Find where the given text appears and provide that cell's center as [x, y] coordinate. 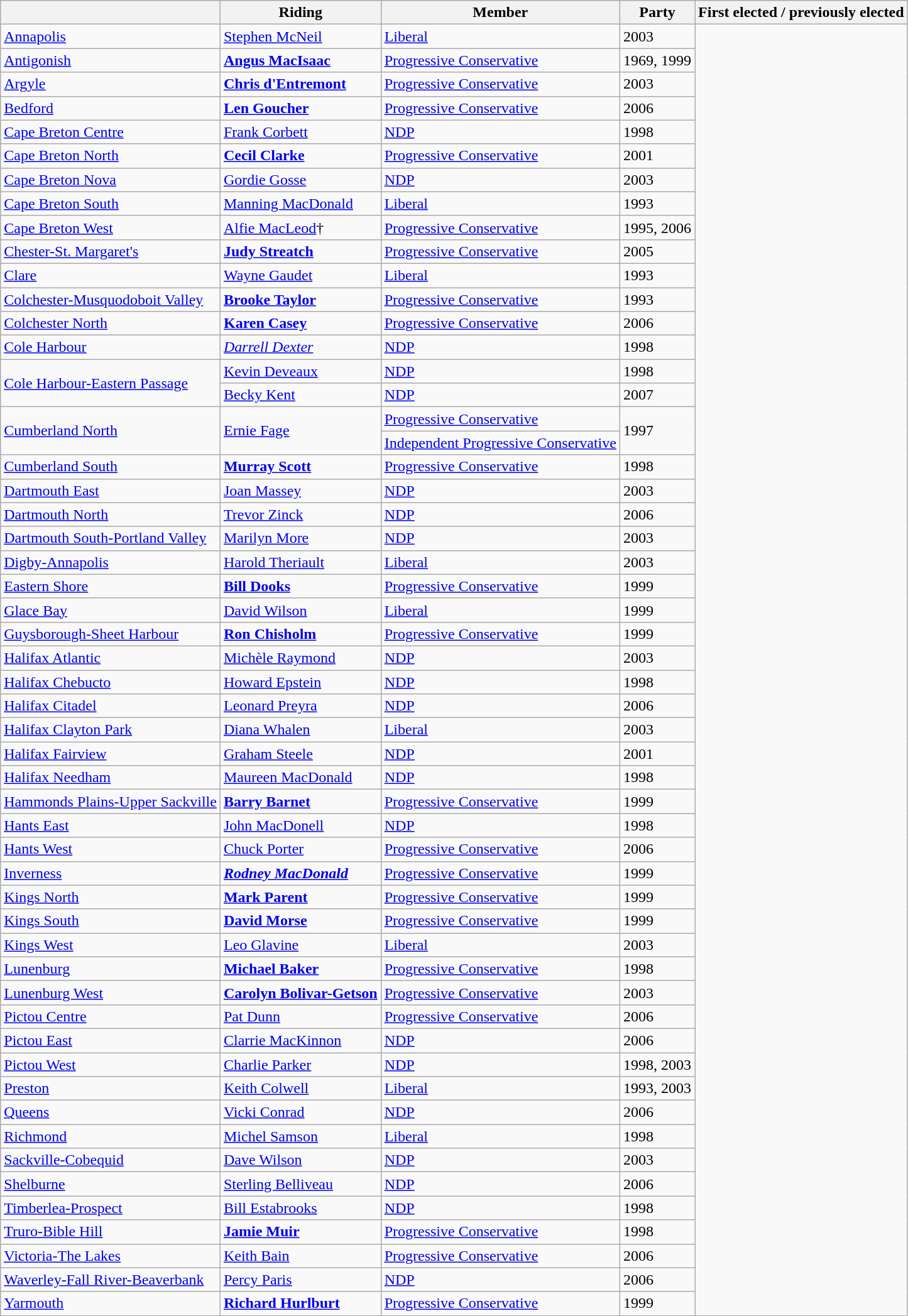
Richard Hurlburt [300, 1303]
John MacDonell [300, 825]
Judy Streatch [300, 251]
Barry Barnet [300, 802]
Jamie Muir [300, 1232]
Leo Glavine [300, 945]
Timberlea-Prospect [111, 1208]
Lunenburg [111, 969]
Halifax Clayton Park [111, 730]
Trevor Zinck [300, 514]
Cecil Clarke [300, 156]
Michel Samson [300, 1136]
Marilyn More [300, 538]
Maureen MacDonald [300, 778]
Percy Paris [300, 1280]
Angus MacIsaac [300, 60]
Digby-Annapolis [111, 562]
2005 [657, 251]
Len Goucher [300, 108]
Carolyn Bolivar-Getson [300, 992]
Richmond [111, 1136]
Darrell Dexter [300, 347]
Kings North [111, 897]
Preston [111, 1089]
Riding [300, 13]
Mark Parent [300, 897]
David Morse [300, 921]
Alfie MacLeod† [300, 227]
Graham Steele [300, 754]
Cole Harbour [111, 347]
Cape Breton Nova [111, 180]
Bill Estabrooks [300, 1208]
Argyle [111, 84]
1969, 1999 [657, 60]
Colchester North [111, 324]
Leonard Preyra [300, 706]
Pat Dunn [300, 1016]
Ernie Fage [300, 431]
Colchester-Musquodoboit Valley [111, 300]
1997 [657, 431]
Keith Colwell [300, 1089]
Karen Casey [300, 324]
Dartmouth North [111, 514]
Chester-St. Margaret's [111, 251]
Sterling Belliveau [300, 1184]
Diana Whalen [300, 730]
Lunenburg West [111, 992]
Stephen McNeil [300, 36]
2007 [657, 395]
Bedford [111, 108]
1998, 2003 [657, 1065]
Brooke Taylor [300, 300]
Dartmouth East [111, 491]
Dave Wilson [300, 1160]
Michèle Raymond [300, 658]
Cape Breton West [111, 227]
Halifax Chebucto [111, 682]
Cape Breton South [111, 204]
Manning MacDonald [300, 204]
Hammonds Plains-Upper Sackville [111, 802]
Pictou East [111, 1040]
Queens [111, 1112]
Halifax Atlantic [111, 658]
Vicki Conrad [300, 1112]
Glace Bay [111, 610]
Bill Dooks [300, 586]
Michael Baker [300, 969]
Sackville-Cobequid [111, 1160]
Clarrie MacKinnon [300, 1040]
Rodney MacDonald [300, 873]
Dartmouth South-Portland Valley [111, 538]
Gordie Gosse [300, 180]
Kings West [111, 945]
Cumberland North [111, 431]
Guysborough-Sheet Harbour [111, 634]
Chris d'Entremont [300, 84]
Kevin Deveaux [300, 371]
Victoria-The Lakes [111, 1256]
Cape Breton North [111, 156]
Shelburne [111, 1184]
Hants West [111, 849]
Harold Theriault [300, 562]
Kings South [111, 921]
Joan Massey [300, 491]
Clare [111, 275]
Eastern Shore [111, 586]
Annapolis [111, 36]
David Wilson [300, 610]
1993, 2003 [657, 1089]
Pictou West [111, 1065]
Wayne Gaudet [300, 275]
Chuck Porter [300, 849]
Yarmouth [111, 1303]
Murray Scott [300, 467]
Cape Breton Centre [111, 132]
Inverness [111, 873]
Member [500, 13]
Cumberland South [111, 467]
Antigonish [111, 60]
Pictou Centre [111, 1016]
Frank Corbett [300, 132]
Howard Epstein [300, 682]
Party [657, 13]
Charlie Parker [300, 1065]
Waverley-Fall River-Beaverbank [111, 1280]
Ron Chisholm [300, 634]
First elected / previously elected [802, 13]
Halifax Needham [111, 778]
1995, 2006 [657, 227]
Becky Kent [300, 395]
Hants East [111, 825]
Independent Progressive Conservative [500, 443]
Halifax Fairview [111, 754]
Truro-Bible Hill [111, 1232]
Halifax Citadel [111, 706]
Keith Bain [300, 1256]
Cole Harbour-Eastern Passage [111, 383]
